Return the [x, y] coordinate for the center point of the cell that contains the specified text.  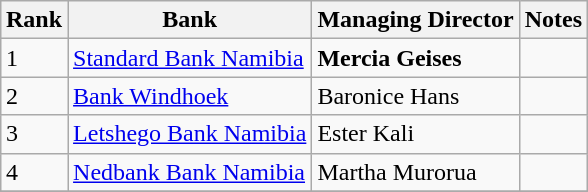
Notes [553, 20]
Baronice Hans [416, 96]
Ester Kali [416, 134]
Bank [190, 20]
Bank Windhoek [190, 96]
Nedbank Bank Namibia [190, 172]
Martha Murorua [416, 172]
1 [34, 58]
Rank [34, 20]
Mercia Geises [416, 58]
Managing Director [416, 20]
Standard Bank Namibia [190, 58]
3 [34, 134]
4 [34, 172]
Letshego Bank Namibia [190, 134]
2 [34, 96]
